Output the (x, y) coordinate of the center of the cell containing the given text.  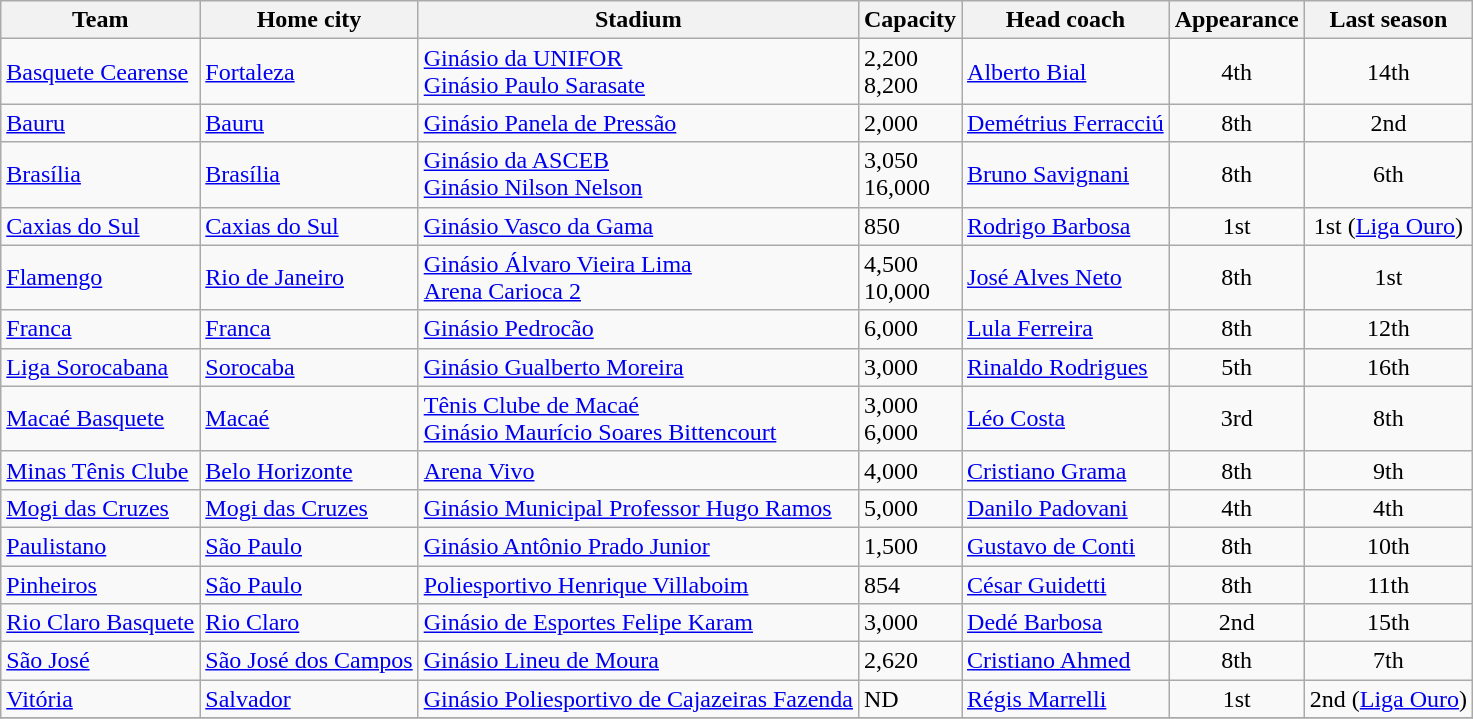
Poliesportivo Henrique Villaboim (638, 585)
Bruno Savignani (1066, 174)
Ginásio Municipal Professor Hugo Ramos (638, 508)
Ginásio Álvaro Vieira Lima Arena Carioca 2 (638, 278)
Fortaleza (309, 72)
Home city (309, 20)
Ginásio da ASCEB Ginásio Nilson Nelson (638, 174)
16th (1388, 367)
5th (1236, 367)
2,000 (910, 123)
Macaé Basquete (100, 418)
Liga Sorocabana (100, 367)
São José dos Campos (309, 661)
Rodrigo Barbosa (1066, 226)
Paulistano (100, 546)
2,620 (910, 661)
14th (1388, 72)
Ginásio Gualberto Moreira (638, 367)
Ginásio Lineu de Moura (638, 661)
Vitória (100, 699)
César Guidetti (1066, 585)
Salvador (309, 699)
Alberto Bial (1066, 72)
Appearance (1236, 20)
854 (910, 585)
Régis Marrelli (1066, 699)
Ginásio Vasco da Gama (638, 226)
Ginásio Panela de Pressão (638, 123)
1,500 (910, 546)
Belo Horizonte (309, 470)
Danilo Padovani (1066, 508)
Ginásio de Esportes Felipe Karam (638, 623)
Basquete Cearense (100, 72)
Dedé Barbosa (1066, 623)
1st (Liga Ouro) (1388, 226)
9th (1388, 470)
Capacity (910, 20)
Sorocaba (309, 367)
12th (1388, 329)
Tênis Clube de Macaé Ginásio Maurício Soares Bittencourt (638, 418)
Ginásio Poliesportivo de Cajazeiras Fazenda (638, 699)
6th (1388, 174)
4,000 (910, 470)
Demétrius Ferracciú (1066, 123)
Last season (1388, 20)
Ginásio Antônio Prado Junior (638, 546)
4,500 10,000 (910, 278)
Flamengo (100, 278)
5,000 (910, 508)
Rinaldo Rodrigues (1066, 367)
Stadium (638, 20)
ND (910, 699)
Rio Claro (309, 623)
Rio de Janeiro (309, 278)
Macaé (309, 418)
José Alves Neto (1066, 278)
Rio Claro Basquete (100, 623)
Arena Vivo (638, 470)
Head coach (1066, 20)
3rd (1236, 418)
2nd (Liga Ouro) (1388, 699)
Lula Ferreira (1066, 329)
3,050 16,000 (910, 174)
Pinheiros (100, 585)
São José (100, 661)
850 (910, 226)
Cristiano Ahmed (1066, 661)
2,200 8,200 (910, 72)
Gustavo de Conti (1066, 546)
Léo Costa (1066, 418)
15th (1388, 623)
Ginásio da UNIFOR Ginásio Paulo Sarasate (638, 72)
Minas Tênis Clube (100, 470)
7th (1388, 661)
Team (100, 20)
Cristiano Grama (1066, 470)
3,000 6,000 (910, 418)
Ginásio Pedrocão (638, 329)
11th (1388, 585)
6,000 (910, 329)
10th (1388, 546)
